Return the [x, y] coordinate for the center point of the cell that contains the specified text.  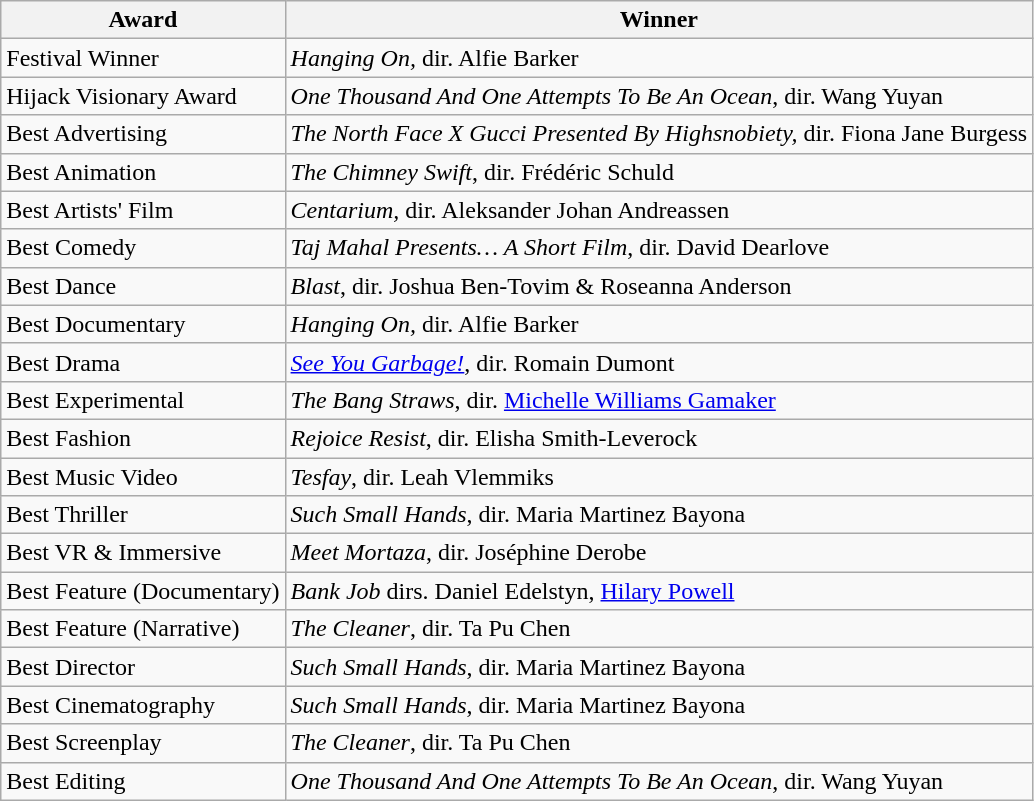
Best Drama [143, 362]
Best VR & Immersive [143, 553]
The Chimney Swift, dir. Frédéric Schuld [659, 172]
Taj Mahal Presents… A Short Film, dir. David Dearlove [659, 248]
Best Artists' Film [143, 210]
Best Music Video [143, 477]
Tesfay, dir. Leah Vlemmiks [659, 477]
The Bang Straws, dir. Michelle Williams Gamaker [659, 400]
Best Advertising [143, 134]
Festival Winner [143, 58]
Best Fashion [143, 438]
Hijack Visionary Award [143, 96]
Best Comedy [143, 248]
Best Cinematography [143, 705]
Best Animation [143, 172]
Centarium, dir. Aleksander Johan Andreassen [659, 210]
Best Thriller [143, 515]
Best Experimental [143, 400]
See You Garbage!, dir. Romain Dumont [659, 362]
Award [143, 20]
The North Face X Gucci Presented By Highsnobiety, dir. Fiona Jane Burgess [659, 134]
Rejoice Resist, dir. Elisha Smith-Leverock [659, 438]
Blast, dir. Joshua Ben-Tovim & Roseanna Anderson [659, 286]
Meet Mortaza, dir. Joséphine Derobe [659, 553]
Best Screenplay [143, 743]
Best Director [143, 667]
Bank Job dirs. Daniel Edelstyn, Hilary Powell [659, 591]
Best Editing [143, 781]
Best Documentary [143, 324]
Best Dance [143, 286]
Winner [659, 20]
Best Feature (Narrative) [143, 629]
Best Feature (Documentary) [143, 591]
